Return (x, y) of the center of cell containing provided text 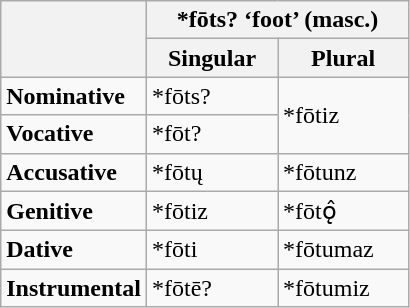
Dative (74, 250)
*fōtumaz (344, 250)
Instrumental (74, 288)
*fōti (212, 250)
*fōts? (212, 96)
Singular (212, 58)
*fōtunz (344, 172)
*fōt? (212, 134)
*fōtų (212, 172)
*fōtē? (212, 288)
Nominative (74, 96)
*fōtumiz (344, 288)
Plural (344, 58)
*fōtǫ̂ (344, 211)
*fōts? ‘foot’ (masc.) (277, 20)
Vocative (74, 134)
Accusative (74, 172)
Genitive (74, 211)
